Output the (X, Y) coordinate of the center of the cell containing the given text.  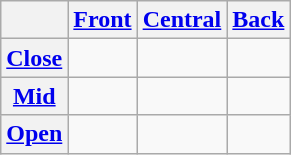
Close (34, 58)
Front (102, 20)
Back (258, 20)
Mid (34, 96)
Open (34, 134)
Central (182, 20)
